Return (x, y) of the center of cell containing provided text 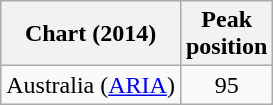
Chart (2014) (91, 34)
Australia (ARIA) (91, 85)
Peakposition (226, 34)
95 (226, 85)
